Output the [X, Y] coordinate of the center of the cell containing the given text.  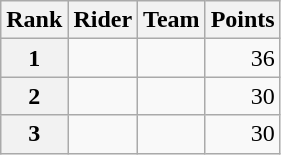
Team [172, 20]
Rider [103, 20]
36 [242, 58]
1 [34, 58]
Points [242, 20]
2 [34, 96]
3 [34, 134]
Rank [34, 20]
